Find where the given text appears and provide that cell's center as (X, Y) coordinate. 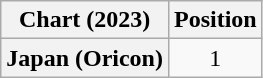
Position (215, 20)
Japan (Oricon) (85, 58)
Chart (2023) (85, 20)
1 (215, 58)
